Scan for the cell matching the given text and deliver its (X, Y) coordinate at center. 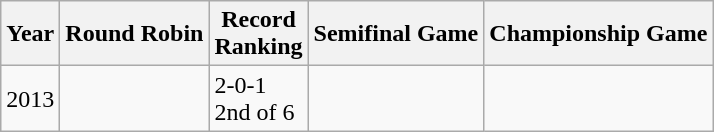
2013 (30, 98)
Championship Game (598, 34)
Round Robin (134, 34)
Record Ranking (258, 34)
2-0-12nd of 6 (258, 98)
Semifinal Game (396, 34)
Year (30, 34)
